Extract the [x, y] coordinate from the center of the cell holding the provided text.  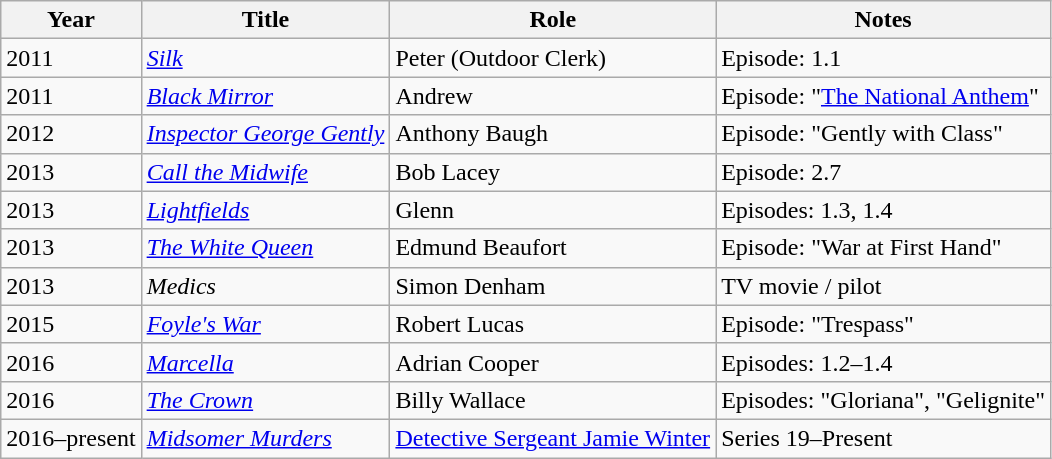
Lightfields [266, 210]
Marcella [266, 362]
Title [266, 20]
Billy Wallace [553, 400]
Notes [884, 20]
Foyle's War [266, 324]
Inspector George Gently [266, 134]
The Crown [266, 400]
Andrew [553, 96]
Bob Lacey [553, 172]
Episodes: 1.3, 1.4 [884, 210]
Episode: "Gently with Class" [884, 134]
Medics [266, 286]
Midsomer Murders [266, 438]
Glenn [553, 210]
2015 [71, 324]
Episode: 2.7 [884, 172]
Black Mirror [266, 96]
TV movie / pilot [884, 286]
Robert Lucas [553, 324]
Role [553, 20]
Edmund Beaufort [553, 248]
Anthony Baugh [553, 134]
Episode: 1.1 [884, 58]
Silk [266, 58]
Simon Denham [553, 286]
Episode: "War at First Hand" [884, 248]
Episodes: 1.2–1.4 [884, 362]
Adrian Cooper [553, 362]
Peter (Outdoor Clerk) [553, 58]
Episode: "The National Anthem" [884, 96]
Episode: "Trespass" [884, 324]
Year [71, 20]
Episodes: "Gloriana", "Gelignite" [884, 400]
2016–present [71, 438]
Detective Sergeant Jamie Winter [553, 438]
2012 [71, 134]
Call the Midwife [266, 172]
The White Queen [266, 248]
Series 19–Present [884, 438]
